Detect which cell encompasses the target text, then output its (x, y) center coordinate. 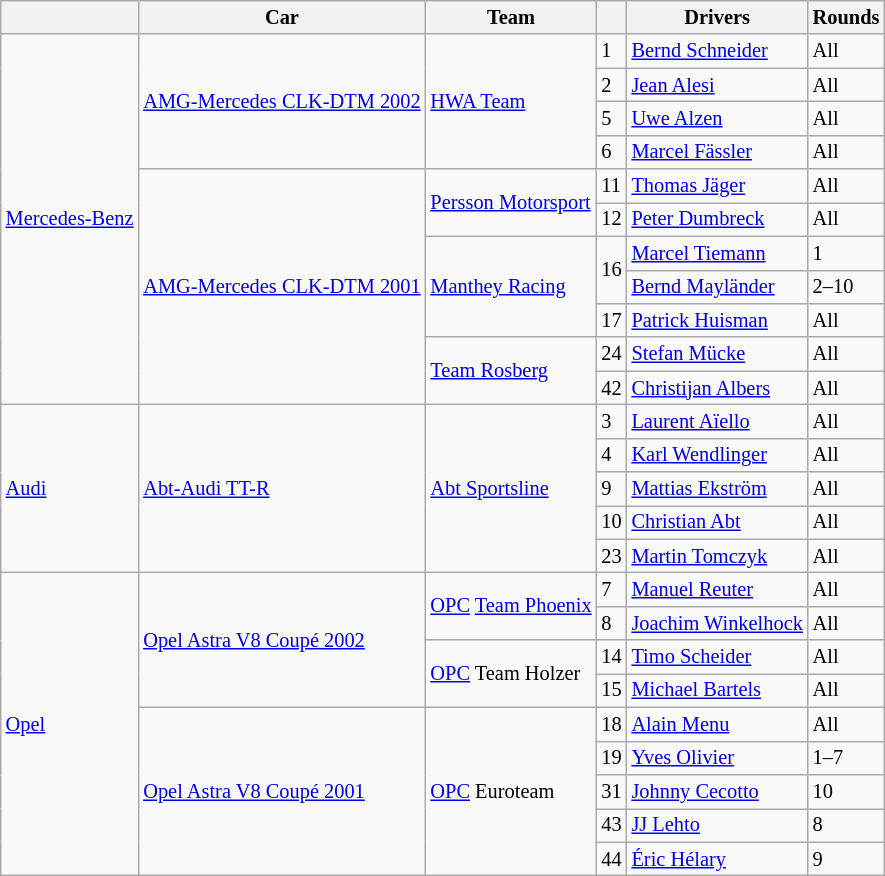
Joachim Winkelhock (718, 623)
Persson Motorsport (512, 202)
Thomas Jäger (718, 186)
Johnny Cecotto (718, 791)
12 (612, 219)
2–10 (846, 287)
Team (512, 17)
Stefan Mücke (718, 354)
Yves Olivier (718, 758)
Mercedes-Benz (70, 219)
AMG-Mercedes CLK-DTM 2002 (282, 102)
6 (612, 152)
3 (612, 421)
Martin Tomczyk (718, 556)
Éric Hélary (718, 859)
Peter Dumbreck (718, 219)
43 (612, 825)
Karl Wendlinger (718, 455)
15 (612, 690)
31 (612, 791)
42 (612, 388)
Mattias Ekström (718, 489)
Michael Bartels (718, 690)
OPC Team Phoenix (512, 606)
23 (612, 556)
Manuel Reuter (718, 589)
AMG-Mercedes CLK-DTM 2001 (282, 287)
7 (612, 589)
Drivers (718, 17)
14 (612, 657)
Uwe Alzen (718, 118)
Bernd Schneider (718, 51)
Abt Sportsline (512, 488)
Patrick Huisman (718, 320)
Bernd Mayländer (718, 287)
Alain Menu (718, 724)
Abt-Audi TT-R (282, 488)
17 (612, 320)
OPC Team Holzer (512, 674)
Car (282, 17)
19 (612, 758)
16 (612, 270)
5 (612, 118)
Laurent Aïello (718, 421)
Opel (70, 724)
JJ Lehto (718, 825)
Timo Scheider (718, 657)
Opel Astra V8 Coupé 2001 (282, 791)
2 (612, 85)
11 (612, 186)
Marcel Fässler (718, 152)
OPC Euroteam (512, 791)
Christian Abt (718, 522)
Christijan Albers (718, 388)
24 (612, 354)
44 (612, 859)
HWA Team (512, 102)
Audi (70, 488)
Jean Alesi (718, 85)
Manthey Racing (512, 286)
18 (612, 724)
1–7 (846, 758)
Rounds (846, 17)
4 (612, 455)
Team Rosberg (512, 370)
Opel Astra V8 Coupé 2002 (282, 640)
Marcel Tiemann (718, 253)
